Output the (X, Y) coordinate of the center of the cell containing the given text.  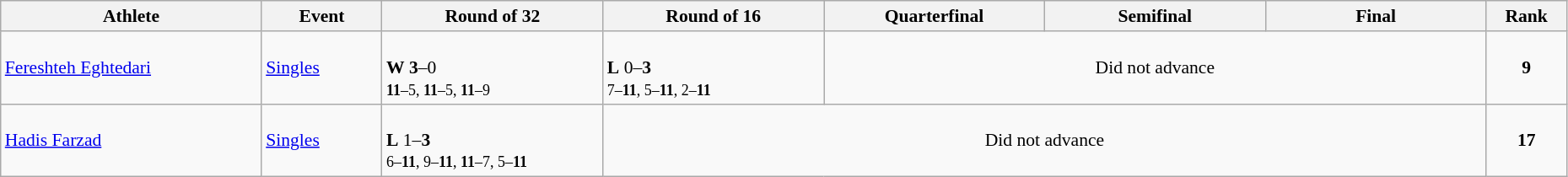
Rank (1527, 16)
Quarterfinal (935, 16)
Semifinal (1155, 16)
Athlete (132, 16)
W 3–011–5, 11–5, 11–9 (493, 67)
L 1–36–11, 9–11, 11–7, 5–11 (493, 140)
17 (1527, 140)
Round of 16 (714, 16)
Final (1376, 16)
L 0–37–11, 5–11, 2–11 (714, 67)
9 (1527, 67)
Event (322, 16)
Fereshteh Eghtedari (132, 67)
Round of 32 (493, 16)
Hadis Farzad (132, 140)
